Return the [x, y] coordinate for the center point of the cell that contains the specified text.  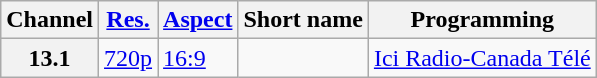
Aspect [198, 20]
Channel [50, 20]
Programming [482, 20]
Res. [128, 20]
Short name [303, 20]
Ici Radio-Canada Télé [482, 58]
13.1 [50, 58]
720p [128, 58]
16:9 [198, 58]
